Return [x, y] of the center of cell containing provided text 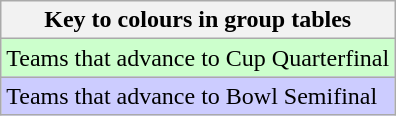
Key to colours in group tables [198, 20]
Teams that advance to Cup Quarterfinal [198, 58]
Teams that advance to Bowl Semifinal [198, 96]
